Determine the (x, y) coordinate at the center of the cell enclosing the given text.  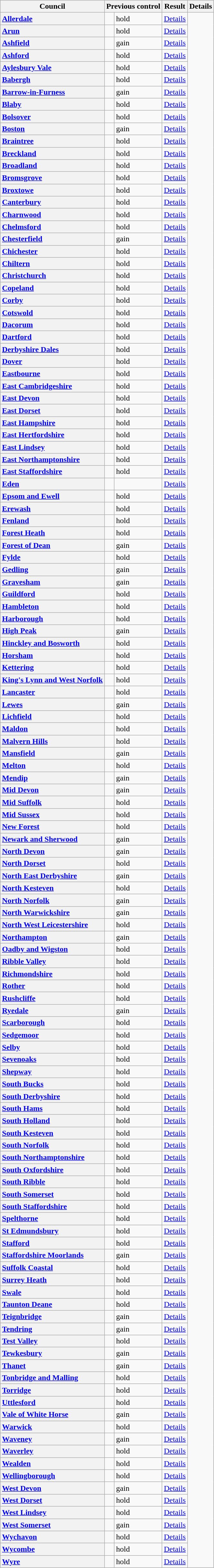
Wellingborough (52, 1476)
Tendring (52, 1329)
Horsham (52, 655)
North Devon (52, 851)
Teignbridge (52, 1316)
Lewes (52, 704)
Ribble Valley (52, 962)
Staffordshire Moorlands (52, 1255)
South Oxfordshire (52, 1170)
Tewkesbury (52, 1353)
South Staffordshire (52, 1206)
Broadland (52, 166)
Gravesham (52, 582)
Blaby (52, 104)
North Kesteven (52, 888)
Forest Heath (52, 533)
South Norfolk (52, 1145)
West Somerset (52, 1525)
Richmondshire (52, 974)
Christchurch (52, 276)
Thanet (52, 1366)
Bolsover (52, 116)
Ryedale (52, 1010)
Council (52, 6)
Rother (52, 986)
Spelthorne (52, 1219)
East Cambridgeshire (52, 386)
West Devon (52, 1488)
East Northamptonshire (52, 459)
Boston (52, 129)
Dacorum (52, 325)
Wychavon (52, 1537)
Sedgemoor (52, 1035)
Warwick (52, 1427)
North West Leicestershire (52, 925)
Ashfield (52, 43)
Chesterfield (52, 239)
South Northamptonshire (52, 1158)
Wyre (52, 1562)
North East Derbyshire (52, 876)
North Dorset (52, 863)
Gedling (52, 570)
Maldon (52, 729)
Eastbourne (52, 374)
South Hams (52, 1108)
Barrow-in-Furness (52, 92)
New Forest (52, 827)
Broxtowe (52, 190)
Mansfield (52, 753)
Mid Suffolk (52, 802)
Eden (52, 484)
Ashford (52, 55)
South Holland (52, 1121)
West Lindsey (52, 1512)
Arun (52, 31)
Chiltern (52, 263)
Copeland (52, 288)
Mid Devon (52, 790)
East Lindsey (52, 447)
Malvern Hills (52, 741)
Result (175, 6)
South Ribble (52, 1182)
High Peak (52, 631)
East Dorset (52, 410)
South Somerset (52, 1194)
Fenland (52, 521)
West Dorset (52, 1500)
Suffolk Coastal (52, 1268)
Babergh (52, 80)
East Hampshire (52, 423)
East Staffordshire (52, 472)
Aylesbury Vale (52, 68)
Canterbury (52, 202)
Wycombe (52, 1549)
Tonbridge and Malling (52, 1378)
Epsom and Ewell (52, 496)
Stafford (52, 1243)
Melton (52, 766)
Dartford (52, 337)
Bromsgrove (52, 178)
Forest of Dean (52, 545)
St Edmundsbury (52, 1231)
Scarborough (52, 1023)
South Bucks (52, 1084)
Wealden (52, 1463)
Mendip (52, 778)
North Norfolk (52, 900)
Erewash (52, 508)
Corby (52, 300)
East Devon (52, 398)
Derbyshire Dales (52, 349)
Vale of White Horse (52, 1415)
Waveney (52, 1439)
Shepway (52, 1072)
Lancaster (52, 692)
Previous control (133, 6)
Fylde (52, 558)
Guildford (52, 594)
Surrey Heath (52, 1280)
East Hertfordshire (52, 435)
Lichfield (52, 716)
Selby (52, 1047)
Waverley (52, 1451)
North Warwickshire (52, 912)
Harborough (52, 619)
Swale (52, 1292)
Braintree (52, 141)
Cotswold (52, 312)
Dover (52, 362)
Taunton Deane (52, 1304)
Newark and Sherwood (52, 839)
Test Valley (52, 1341)
South Derbyshire (52, 1096)
Torridge (52, 1390)
Oadby and Wigston (52, 949)
Uttlesford (52, 1402)
Hambleton (52, 606)
King's Lynn and West Norfolk (52, 680)
Rushcliffe (52, 998)
Chelmsford (52, 227)
Hinckley and Bosworth (52, 643)
Kettering (52, 668)
Charnwood (52, 215)
Breckland (52, 153)
Mid Sussex (52, 815)
Northampton (52, 937)
South Kesteven (52, 1133)
Sevenoaks (52, 1059)
Chichester (52, 251)
Allerdale (52, 19)
